Search for the cell housing the specified text and yield its [X, Y] center coordinate. 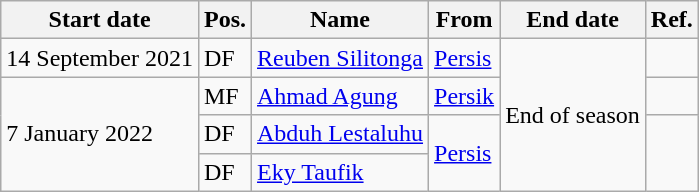
Pos. [224, 20]
Ahmad Agung [340, 96]
14 September 2021 [100, 58]
MF [224, 96]
Persik [464, 96]
Name [340, 20]
Ref. [672, 20]
From [464, 20]
Start date [100, 20]
End of season [573, 115]
Eky Taufik [340, 172]
End date [573, 20]
Reuben Silitonga [340, 58]
Abduh Lestaluhu [340, 134]
7 January 2022 [100, 134]
